For the text-containing cell, return its midpoint in [X, Y] coordinate format. 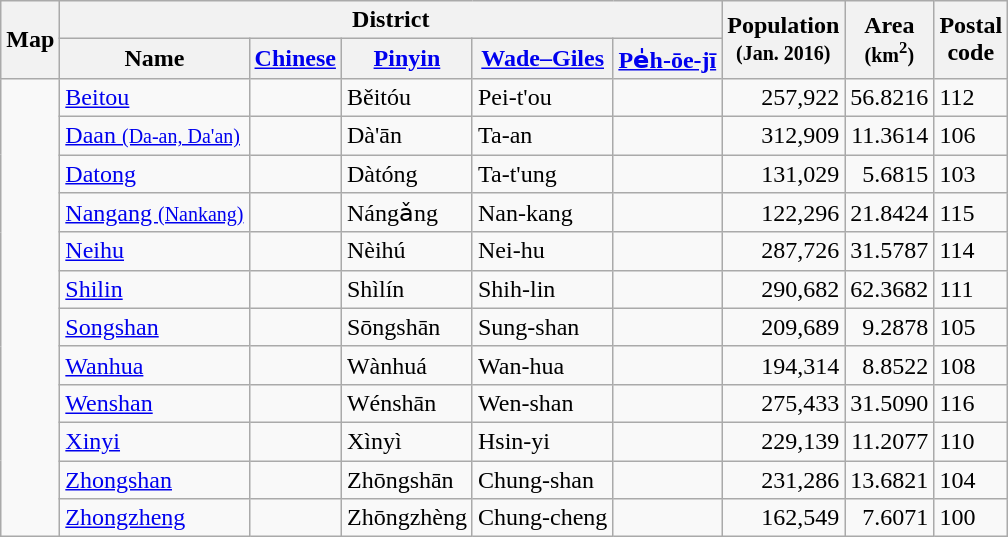
Zhōngshān [406, 479]
Area(km2) [890, 40]
Nan-kang [542, 213]
162,549 [784, 518]
Map [30, 40]
110 [971, 441]
Xìnyì [406, 441]
112 [971, 97]
5.6815 [890, 173]
Pei-t'ou [542, 97]
Nei-hu [542, 251]
106 [971, 135]
275,433 [784, 403]
Ta-t'ung [542, 173]
115 [971, 213]
231,286 [784, 479]
Postalcode [971, 40]
Wenshan [154, 403]
122,296 [784, 213]
Wanhua [154, 365]
Hsin-yi [542, 441]
56.8216 [890, 97]
209,689 [784, 327]
Chinese [295, 59]
Chung-cheng [542, 518]
114 [971, 251]
Zhōngzhèng [406, 518]
31.5090 [890, 403]
Songshan [154, 327]
103 [971, 173]
Nangang (Nankang) [154, 213]
11.3614 [890, 135]
131,029 [784, 173]
Dàtóng [406, 173]
116 [971, 403]
Pe̍h-ōe-jī [668, 59]
287,726 [784, 251]
11.2077 [890, 441]
13.6821 [890, 479]
62.3682 [890, 289]
Name [154, 59]
194,314 [784, 365]
21.8424 [890, 213]
Wànhuá [406, 365]
Sōngshān [406, 327]
Pinyin [406, 59]
7.6071 [890, 518]
100 [971, 518]
9.2878 [890, 327]
8.8522 [890, 365]
District [391, 20]
Wan-hua [542, 365]
Neihu [154, 251]
Ta-an [542, 135]
Datong [154, 173]
Wénshān [406, 403]
Shilin [154, 289]
111 [971, 289]
104 [971, 479]
Běitóu [406, 97]
Sung-shan [542, 327]
Population(Jan. 2016) [784, 40]
Zhongzheng [154, 518]
Daan (Da-an, Da'an) [154, 135]
Wen-shan [542, 403]
Zhongshan [154, 479]
108 [971, 365]
31.5787 [890, 251]
Xinyi [154, 441]
Nèihú [406, 251]
Shih-lin [542, 289]
Chung-shan [542, 479]
290,682 [784, 289]
Dà'ān [406, 135]
Shìlín [406, 289]
Nángǎng [406, 213]
229,139 [784, 441]
Wade–Giles [542, 59]
312,909 [784, 135]
105 [971, 327]
257,922 [784, 97]
Beitou [154, 97]
